Return the (X, Y) coordinate for the center point of the cell that contains the specified text.  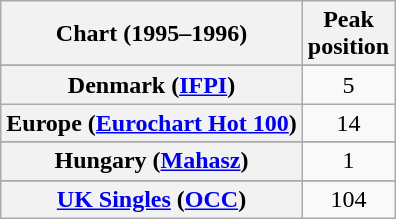
Hungary (Mahasz) (152, 161)
14 (348, 123)
Peakposition (348, 34)
104 (348, 199)
5 (348, 85)
Europe (Eurochart Hot 100) (152, 123)
Chart (1995–1996) (152, 34)
1 (348, 161)
UK Singles (OCC) (152, 199)
Denmark (IFPI) (152, 85)
